Find where the given text appears and provide that cell's center as [x, y] coordinate. 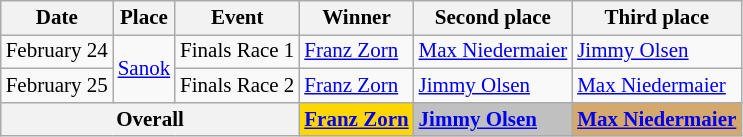
Date [57, 18]
Third place [656, 18]
Event [237, 18]
Finals Race 1 [237, 52]
February 24 [57, 52]
Place [144, 18]
February 25 [57, 86]
Sanok [144, 69]
Second place [494, 18]
Finals Race 2 [237, 86]
Overall [150, 119]
Winner [356, 18]
